Provide the [x, y] coordinate of the cell's center where the given text is located.  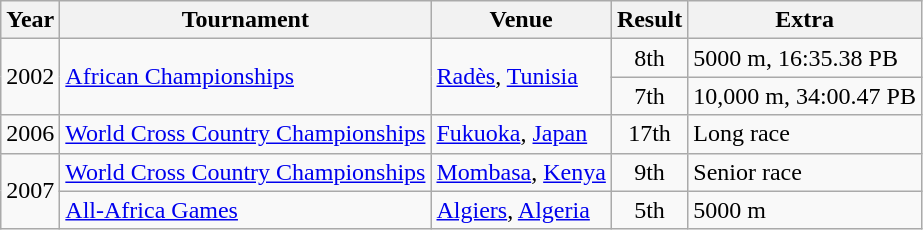
2002 [30, 77]
8th [649, 58]
17th [649, 134]
Radès, Tunisia [521, 77]
Algiers, Algeria [521, 210]
2006 [30, 134]
5th [649, 210]
9th [649, 172]
African Championships [246, 77]
Tournament [246, 20]
All-Africa Games [246, 210]
Venue [521, 20]
5000 m, 16:35.38 PB [805, 58]
5000 m [805, 210]
Mombasa, Kenya [521, 172]
2007 [30, 191]
Fukuoka, Japan [521, 134]
Long race [805, 134]
Extra [805, 20]
Senior race [805, 172]
10,000 m, 34:00.47 PB [805, 96]
Result [649, 20]
Year [30, 20]
7th [649, 96]
